Determine the (x, y) coordinate at the center of the cell enclosing the given text.  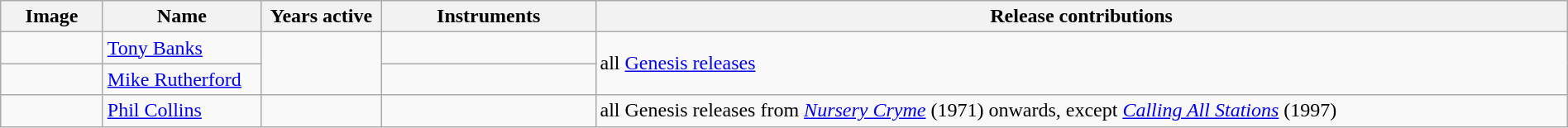
Years active (321, 17)
Mike Rutherford (182, 79)
all Genesis releases (1082, 64)
Release contributions (1082, 17)
Image (52, 17)
all Genesis releases from Nursery Cryme (1971) onwards, except Calling All Stations (1997) (1082, 111)
Tony Banks (182, 48)
Phil Collins (182, 111)
Instruments (488, 17)
Name (182, 17)
